Scan for the cell matching the given text and deliver its [X, Y] coordinate at center. 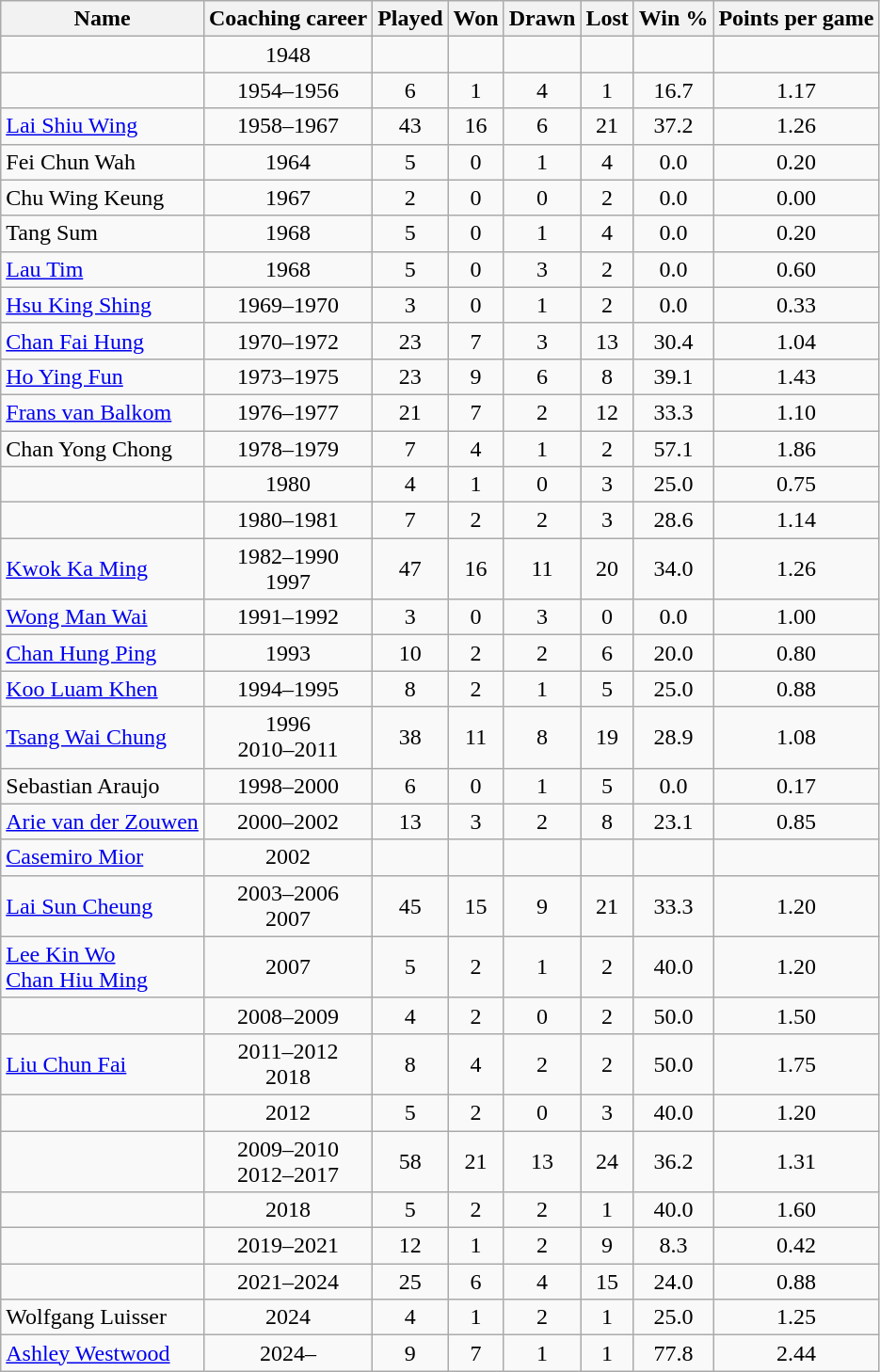
Kwok Ka Ming [103, 568]
Wong Man Wai [103, 617]
Drawn [542, 19]
0.42 [796, 1246]
43 [410, 126]
2002 [288, 857]
20.0 [674, 653]
2007 [288, 967]
Wolfgang Luisser [103, 1317]
Coaching career [288, 19]
25 [410, 1282]
24 [607, 1161]
Hsu King Shing [103, 305]
0.85 [796, 822]
Ashley Westwood [103, 1353]
Lai Sun Cheung [103, 905]
Casemiro Mior [103, 857]
1.08 [796, 738]
1954–1956 [288, 90]
1.31 [796, 1161]
23.1 [674, 822]
Frans van Balkom [103, 412]
16.7 [674, 90]
1.86 [796, 449]
Chan Hung Ping [103, 653]
28.6 [674, 520]
2024 [288, 1317]
45 [410, 905]
24.0 [674, 1282]
36.2 [674, 1161]
19 [607, 738]
1991–1992 [288, 617]
Liu Chun Fai [103, 1063]
Name [103, 19]
Tang Sum [103, 233]
1969–1970 [288, 305]
1998–2000 [288, 786]
Played [410, 19]
Arie van der Zouwen [103, 822]
Ho Ying Fun [103, 376]
58 [410, 1161]
37.2 [674, 126]
2003–20062007 [288, 905]
1.75 [796, 1063]
0.75 [796, 485]
Lau Tim [103, 269]
0.00 [796, 198]
1978–1979 [288, 449]
Fei Chun Wah [103, 162]
Win % [674, 19]
57.1 [674, 449]
1948 [288, 55]
1.25 [796, 1317]
0.33 [796, 305]
Tsang Wai Chung [103, 738]
38 [410, 738]
0.60 [796, 269]
0.17 [796, 786]
1970–1972 [288, 341]
1.17 [796, 90]
1.04 [796, 341]
2012 [288, 1112]
1994–1995 [288, 689]
1.10 [796, 412]
2008–2009 [288, 1015]
30.4 [674, 341]
0.80 [796, 653]
19962010–2011 [288, 738]
1.43 [796, 376]
1973–1975 [288, 376]
34.0 [674, 568]
2009–20102012–2017 [288, 1161]
2000–2002 [288, 822]
Points per game [796, 19]
77.8 [674, 1353]
2019–2021 [288, 1246]
8.3 [674, 1246]
20 [607, 568]
Chu Wing Keung [103, 198]
Lee Kin Wo Chan Hiu Ming [103, 967]
Chan Yong Chong [103, 449]
Koo Luam Khen [103, 689]
2021–2024 [288, 1282]
2024– [288, 1353]
Chan Fai Hung [103, 341]
28.9 [674, 738]
Won [476, 19]
2011–20122018 [288, 1063]
1982–19901997 [288, 568]
1980–1981 [288, 520]
1976–1977 [288, 412]
10 [410, 653]
47 [410, 568]
1.60 [796, 1210]
1958–1967 [288, 126]
Lost [607, 19]
2.44 [796, 1353]
1964 [288, 162]
Sebastian Araujo [103, 786]
1.14 [796, 520]
1.50 [796, 1015]
1980 [288, 485]
Lai Shiu Wing [103, 126]
1.00 [796, 617]
1993 [288, 653]
1967 [288, 198]
2018 [288, 1210]
39.1 [674, 376]
